Pinpoint the cell where the given text exists, returning its [x, y] midpoint coordinate. 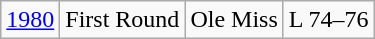
L 74–76 [328, 20]
1980 [30, 20]
Ole Miss [234, 20]
First Round [122, 20]
